For the text-containing cell, return its midpoint in (X, Y) coordinate format. 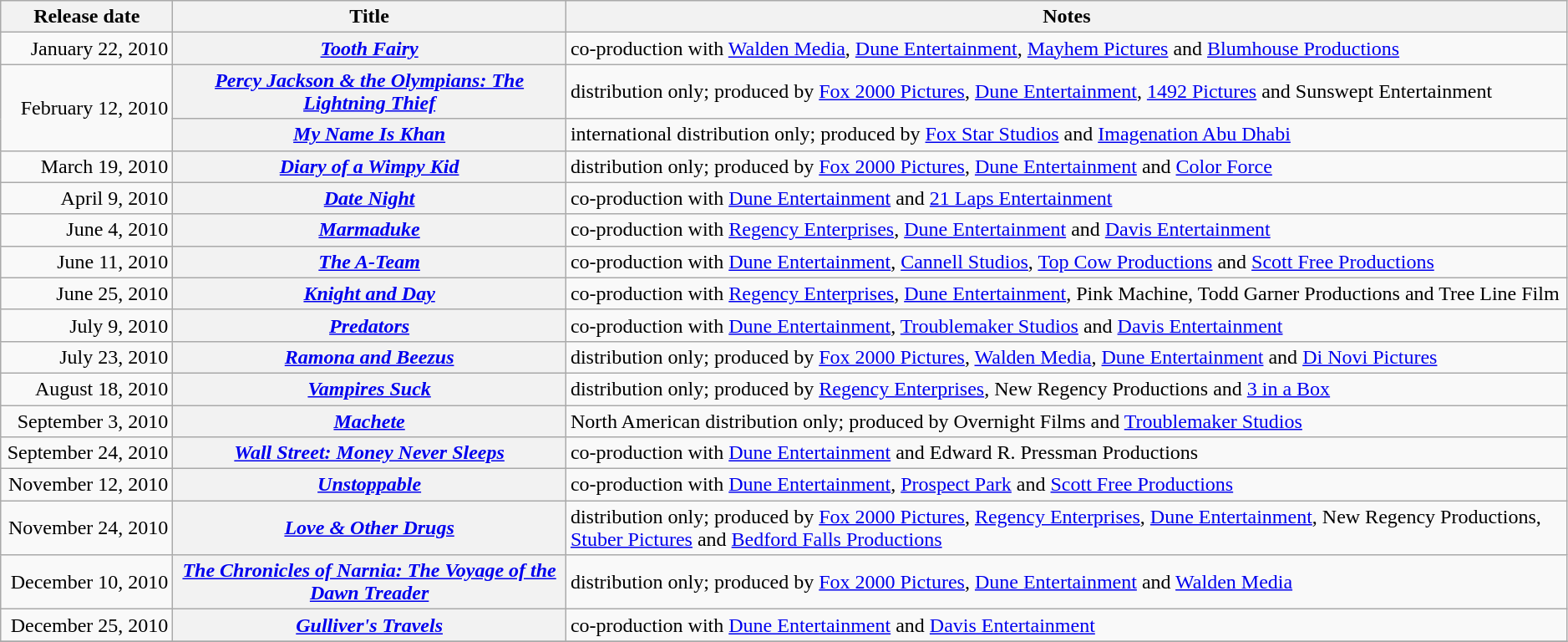
August 18, 2010 (87, 389)
February 12, 2010 (87, 107)
September 3, 2010 (87, 420)
Machete (369, 420)
co-production with Dune Entertainment and 21 Laps Entertainment (1066, 198)
The A-Team (369, 262)
Release date (87, 17)
international distribution only; produced by Fox Star Studios and Imagenation Abu Dhabi (1066, 135)
July 9, 2010 (87, 325)
November 12, 2010 (87, 485)
co-production with Dune Entertainment and Davis Entertainment (1066, 625)
July 23, 2010 (87, 357)
Notes (1066, 17)
North American distribution only; produced by Overnight Films and Troublemaker Studios (1066, 420)
Tooth Fairy (369, 48)
June 4, 2010 (87, 230)
Vampires Suck (369, 389)
January 22, 2010 (87, 48)
November 24, 2010 (87, 528)
September 24, 2010 (87, 453)
co-production with Regency Enterprises, Dune Entertainment and Davis Entertainment (1066, 230)
Predators (369, 325)
Date Night (369, 198)
Title (369, 17)
My Name Is Khan (369, 135)
co-production with Walden Media, Dune Entertainment, Mayhem Pictures and Blumhouse Productions (1066, 48)
distribution only; produced by Fox 2000 Pictures, Walden Media, Dune Entertainment and Di Novi Pictures (1066, 357)
distribution only; produced by Fox 2000 Pictures, Dune Entertainment and Color Force (1066, 166)
co-production with Dune Entertainment, Cannell Studios, Top Cow Productions and Scott Free Productions (1066, 262)
April 9, 2010 (87, 198)
June 25, 2010 (87, 293)
December 10, 2010 (87, 582)
Marmaduke (369, 230)
Knight and Day (369, 293)
distribution only; produced by Fox 2000 Pictures, Dune Entertainment and Walden Media (1066, 582)
December 25, 2010 (87, 625)
March 19, 2010 (87, 166)
Gulliver's Travels (369, 625)
Wall Street: Money Never Sleeps (369, 453)
June 11, 2010 (87, 262)
co-production with Dune Entertainment and Edward R. Pressman Productions (1066, 453)
The Chronicles of Narnia: The Voyage of the Dawn Treader (369, 582)
Diary of a Wimpy Kid (369, 166)
distribution only; produced by Regency Enterprises, New Regency Productions and 3 in a Box (1066, 389)
co-production with Dune Entertainment, Troublemaker Studios and Davis Entertainment (1066, 325)
Unstoppable (369, 485)
Love & Other Drugs (369, 528)
distribution only; produced by Fox 2000 Pictures, Dune Entertainment, 1492 Pictures and Sunswept Entertainment (1066, 92)
Ramona and Beezus (369, 357)
co-production with Regency Enterprises, Dune Entertainment, Pink Machine, Todd Garner Productions and Tree Line Film (1066, 293)
Percy Jackson & the Olympians: The Lightning Thief (369, 92)
co-production with Dune Entertainment, Prospect Park and Scott Free Productions (1066, 485)
